Extract the (x, y) coordinate from the center of the cell holding the provided text.  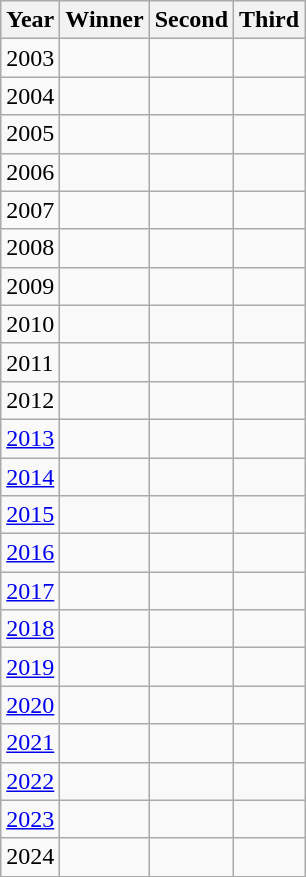
2013 (30, 438)
2005 (30, 134)
Third (270, 20)
2019 (30, 667)
2022 (30, 781)
2012 (30, 400)
2006 (30, 172)
2014 (30, 477)
2010 (30, 324)
2003 (30, 58)
Second (191, 20)
2007 (30, 210)
2021 (30, 743)
Year (30, 20)
Winner (104, 20)
2020 (30, 705)
2011 (30, 362)
2018 (30, 629)
2017 (30, 591)
2004 (30, 96)
2016 (30, 553)
2009 (30, 286)
2008 (30, 248)
2024 (30, 857)
2023 (30, 819)
2015 (30, 515)
